Output the (x, y) coordinate of the center of the cell containing the given text.  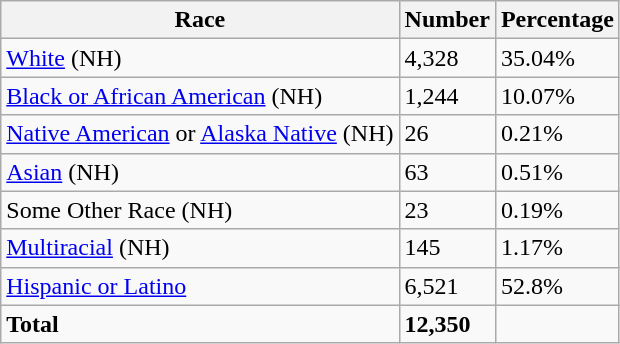
6,521 (447, 286)
23 (447, 210)
63 (447, 172)
10.07% (557, 96)
Percentage (557, 20)
4,328 (447, 58)
Total (200, 324)
White (NH) (200, 58)
Black or African American (NH) (200, 96)
12,350 (447, 324)
35.04% (557, 58)
Number (447, 20)
145 (447, 248)
26 (447, 134)
Hispanic or Latino (200, 286)
Asian (NH) (200, 172)
Multiracial (NH) (200, 248)
0.51% (557, 172)
52.8% (557, 286)
Race (200, 20)
0.21% (557, 134)
1.17% (557, 248)
Native American or Alaska Native (NH) (200, 134)
Some Other Race (NH) (200, 210)
0.19% (557, 210)
1,244 (447, 96)
